Return [X, Y] of the center of cell containing provided text 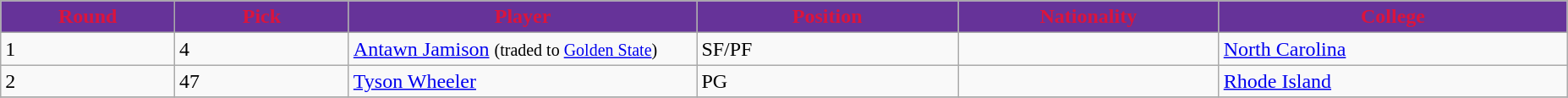
Pick [262, 17]
Position [827, 17]
Antawn Jamison (traded to Golden State) [523, 49]
2 [88, 81]
Rhode Island [1393, 81]
Round [88, 17]
4 [262, 49]
SF/PF [827, 49]
47 [262, 81]
Player [523, 17]
1 [88, 49]
College [1393, 17]
North Carolina [1393, 49]
Tyson Wheeler [523, 81]
Nationality [1089, 17]
PG [827, 81]
